Return [x, y] of the center of cell containing provided text 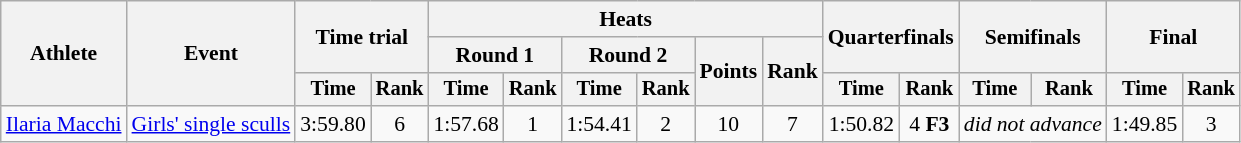
1 [533, 124]
7 [792, 124]
3 [1211, 124]
Athlete [64, 54]
Quarterfinals [891, 36]
1:50.82 [862, 124]
Final [1174, 36]
did not advance [1033, 124]
3:59.80 [332, 124]
Semifinals [1033, 36]
Heats [625, 19]
Points [728, 72]
1:49.85 [1144, 124]
6 [400, 124]
4 F3 [930, 124]
Girls' single sculls [212, 124]
1:57.68 [466, 124]
Round 2 [628, 55]
10 [728, 124]
Ilaria Macchi [64, 124]
2 [666, 124]
Event [212, 54]
Round 1 [494, 55]
1:54.41 [598, 124]
Time trial [362, 36]
